Pinpoint the cell where the given text exists, returning its (X, Y) midpoint coordinate. 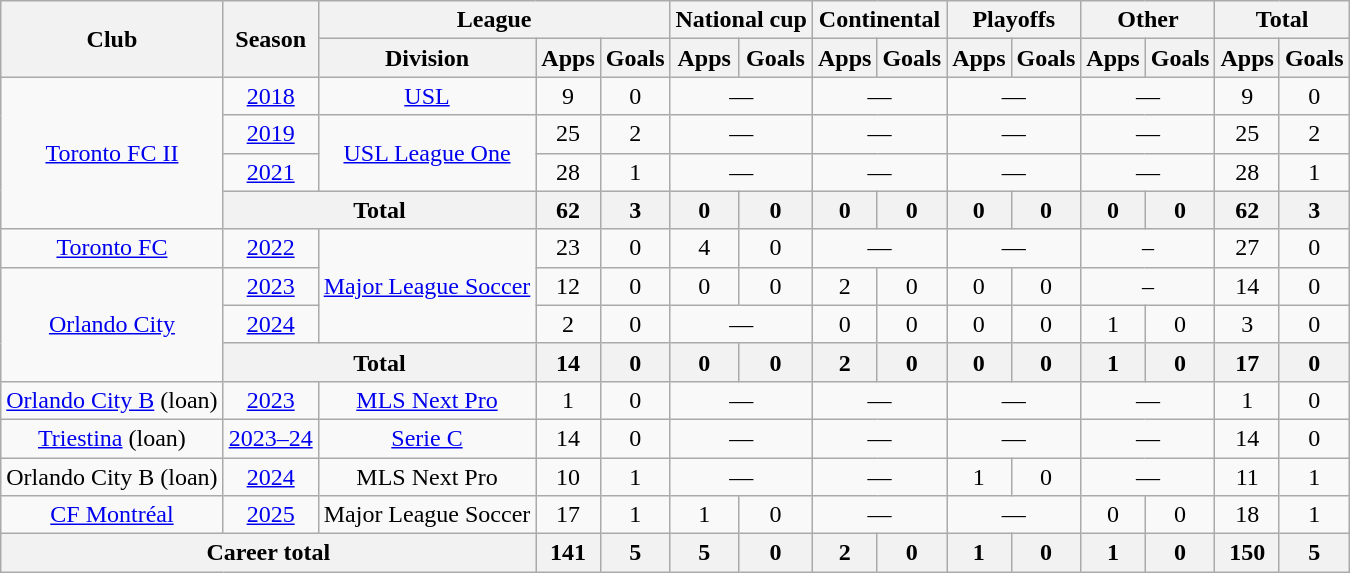
2022 (270, 248)
Career total (268, 553)
141 (568, 553)
150 (1247, 553)
2025 (270, 515)
11 (1247, 477)
CF Montréal (112, 515)
4 (704, 248)
Serie C (427, 438)
Playoffs (1014, 20)
Club (112, 39)
Toronto FC II (112, 153)
2023–24 (270, 438)
27 (1247, 248)
12 (568, 286)
2021 (270, 172)
USL League One (427, 153)
League (494, 20)
Season (270, 39)
USL (427, 96)
18 (1247, 515)
Division (427, 58)
Continental (879, 20)
National cup (741, 20)
Triestina (loan) (112, 438)
2019 (270, 134)
23 (568, 248)
Other (1148, 20)
Orlando City (112, 324)
2018 (270, 96)
Toronto FC (112, 248)
10 (568, 477)
